Return (X, Y) of the center of cell containing provided text 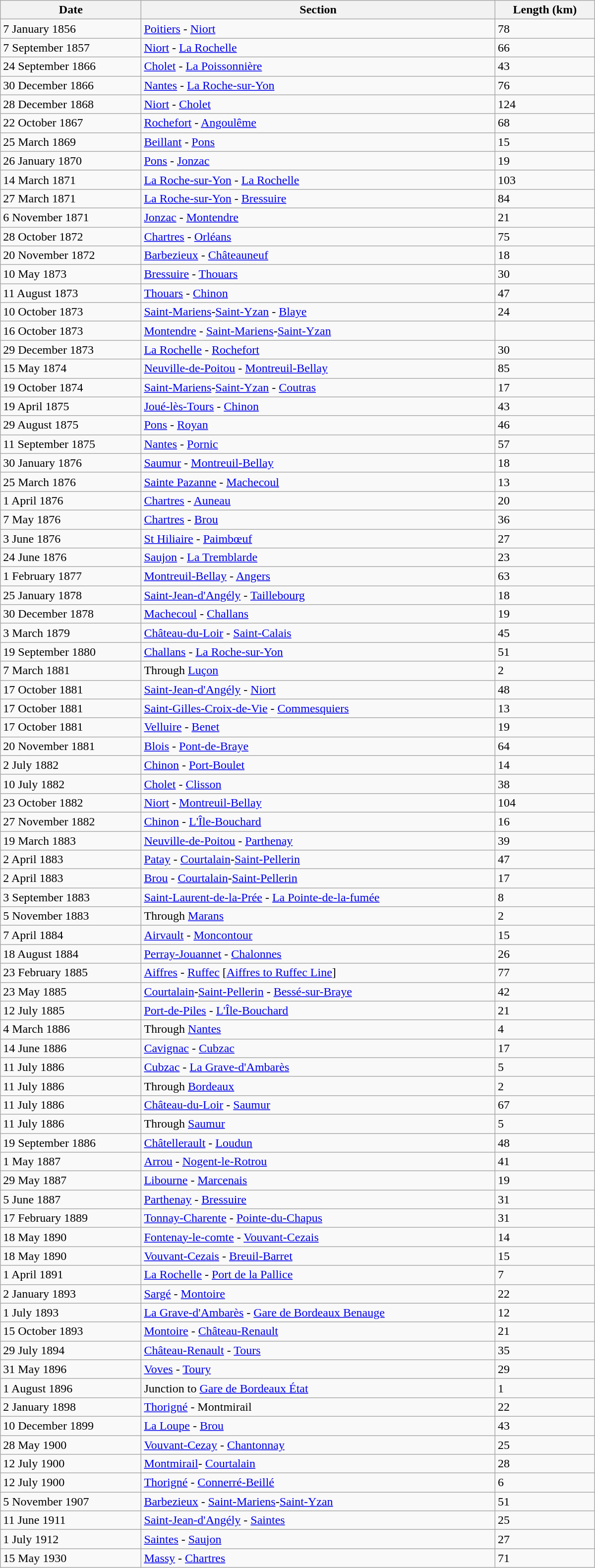
103 (544, 180)
24 June 1876 (71, 558)
La Rochelle - Rochefort (318, 350)
Neuville-de-Poitou - Montreuil-Bellay (318, 369)
66 (544, 48)
68 (544, 123)
6 November 1871 (71, 217)
Junction to Gare de Bordeaux État (318, 1388)
Parthenay - Bressuire (318, 1199)
Patay - Courtalain-Saint-Pellerin (318, 860)
Tonnay-Charente - Pointe-du-Chapus (318, 1218)
Libourne - Marcenais (318, 1181)
Joué-lès-Tours - Chinon (318, 406)
39 (544, 841)
Jonzac - Montendre (318, 217)
15 October 1893 (71, 1331)
76 (544, 85)
Pons - Jonzac (318, 161)
La Roche-sur-Yon - Bressuire (318, 198)
Niort - Montreuil-Bellay (318, 803)
Through Bordeaux (318, 1086)
10 July 1882 (71, 784)
31 May 1896 (71, 1369)
Sainte Pazanne - Machecoul (318, 482)
85 (544, 369)
Saintes - Saujon (318, 1539)
Brou - Courtalain-Saint-Pellerin (318, 878)
28 (544, 1464)
Through Nantes (318, 1029)
1 August 1896 (71, 1388)
28 October 1872 (71, 237)
Chartres - Orléans (318, 237)
Poitiers - Niort (318, 29)
7 (544, 1275)
Port-de-Piles - L'Île-Bouchard (318, 1010)
1 July 1893 (71, 1313)
14 March 1871 (71, 180)
Beillant - Pons (318, 142)
Montmirail- Courtalain (318, 1464)
Châtellerault - Loudun (318, 1142)
26 January 1870 (71, 161)
Neuville-de-Poitou - Parthenay (318, 841)
Cholet - La Poissonnière (318, 66)
Barbezieux - Saint-Mariens-Saint-Yzan (318, 1502)
25 January 1878 (71, 595)
26 (544, 954)
5 June 1887 (71, 1199)
27 March 1871 (71, 198)
Thorigné - Montmirail (318, 1407)
Château-du-Loir - Saumur (318, 1105)
57 (544, 444)
Section (318, 10)
30 December 1866 (71, 85)
1 May 1887 (71, 1162)
7 September 1857 (71, 48)
19 March 1883 (71, 841)
Airvault - Moncontour (318, 935)
41 (544, 1162)
Thorigné - Connerré-Beillé (318, 1483)
Massy - Chartres (318, 1558)
18 August 1884 (71, 954)
35 (544, 1350)
7 March 1881 (71, 671)
23 February 1885 (71, 973)
23 October 1882 (71, 803)
4 (544, 1029)
7 May 1876 (71, 519)
Arrou - Nogent-le-Rotrou (318, 1162)
29 August 1875 (71, 425)
Through Luçon (318, 671)
Aiffres - Ruffec [Aiffres to Ruffec Line] (318, 973)
3 June 1876 (71, 538)
38 (544, 784)
Bressuire - Thouars (318, 274)
42 (544, 992)
5 November 1907 (71, 1502)
2 January 1893 (71, 1294)
St Hiliaire - Paimbœuf (318, 538)
Nantes - Pornic (318, 444)
3 March 1879 (71, 633)
Saujon - La Tremblarde (318, 558)
20 November 1881 (71, 746)
28 December 1868 (71, 104)
67 (544, 1105)
20 (544, 501)
5 November 1883 (71, 916)
Château-du-Loir - Saint-Calais (318, 633)
4 March 1886 (71, 1029)
1 (544, 1388)
16 October 1873 (71, 331)
La Roche-sur-Yon - La Rochelle (318, 180)
1 April 1876 (71, 501)
19 April 1875 (71, 406)
La Loupe - Brou (318, 1426)
75 (544, 237)
Chartres - Brou (318, 519)
15 May 1930 (71, 1558)
23 May 1885 (71, 992)
22 October 1867 (71, 123)
Chinon - L'Île-Bouchard (318, 821)
Saint-Jean-d'Angély - Taillebourg (318, 595)
Château-Renault - Tours (318, 1350)
Nantes - La Roche-sur-Yon (318, 85)
Montendre - Saint-Mariens-Saint-Yzan (318, 331)
3 September 1883 (71, 897)
Machecoul - Challans (318, 614)
15 May 1874 (71, 369)
29 July 1894 (71, 1350)
36 (544, 519)
29 May 1887 (71, 1181)
Rochefort - Angoulême (318, 123)
84 (544, 198)
14 June 1886 (71, 1048)
10 May 1873 (71, 274)
2 July 1882 (71, 765)
Cholet - Clisson (318, 784)
25 March 1869 (71, 142)
64 (544, 746)
Through Saumur (318, 1124)
Niort - Cholet (318, 104)
Perray-Jouannet - Chalonnes (318, 954)
Sargé - Montoire (318, 1294)
6 (544, 1483)
71 (544, 1558)
Velluire - Benet (318, 727)
Thouars - Chinon (318, 293)
Montreuil-Bellay - Angers (318, 576)
77 (544, 973)
10 October 1873 (71, 312)
17 February 1889 (71, 1218)
1 February 1877 (71, 576)
2 January 1898 (71, 1407)
10 December 1899 (71, 1426)
Fontenay-le-comte - Vouvant-Cezais (318, 1237)
Cavignac - Cubzac (318, 1048)
27 November 1882 (71, 821)
Niort - La Rochelle (318, 48)
20 November 1872 (71, 255)
1 July 1912 (71, 1539)
29 December 1873 (71, 350)
Chartres - Auneau (318, 501)
Vouvant-Cezay - Chantonnay (318, 1445)
Courtalain-Saint-Pellerin - Bessé-sur-Braye (318, 992)
24 September 1866 (71, 66)
12 (544, 1313)
La Rochelle - Port de la Pallice (318, 1275)
Saint-Gilles-Croix-de-Vie - Commesquiers (318, 708)
Saint-Mariens-Saint-Yzan - Coutras (318, 387)
24 (544, 312)
19 October 1874 (71, 387)
7 April 1884 (71, 935)
19 September 1886 (71, 1142)
7 January 1856 (71, 29)
8 (544, 897)
Montoire - Château-Renault (318, 1331)
25 March 1876 (71, 482)
23 (544, 558)
11 June 1911 (71, 1520)
104 (544, 803)
Saint-Jean-d'Angély - Niort (318, 690)
1 April 1891 (71, 1275)
Saumur - Montreuil-Bellay (318, 463)
78 (544, 29)
19 September 1880 (71, 652)
Saint-Jean-d'Angély - Saintes (318, 1520)
Voves - Toury (318, 1369)
Through Marans (318, 916)
124 (544, 104)
16 (544, 821)
30 December 1878 (71, 614)
Saint-Mariens-Saint-Yzan - Blaye (318, 312)
Vouvant-Cezais - Breuil-Barret (318, 1256)
45 (544, 633)
12 July 1885 (71, 1010)
46 (544, 425)
Length (km) (544, 10)
La Grave-d'Ambarès - Gare de Bordeaux Benauge (318, 1313)
Chinon - Port-Boulet (318, 765)
28 May 1900 (71, 1445)
30 January 1876 (71, 463)
Challans - La Roche-sur-Yon (318, 652)
11 September 1875 (71, 444)
Cubzac - La Grave-d'Ambarès (318, 1067)
11 August 1873 (71, 293)
63 (544, 576)
Barbezieux - Châteauneuf (318, 255)
Pons - Royan (318, 425)
Blois - Pont-de-Braye (318, 746)
Date (71, 10)
Saint-Laurent-de-la-Prée - La Pointe-de-la-fumée (318, 897)
29 (544, 1369)
